Find where the given text appears and provide that cell's center as (X, Y) coordinate. 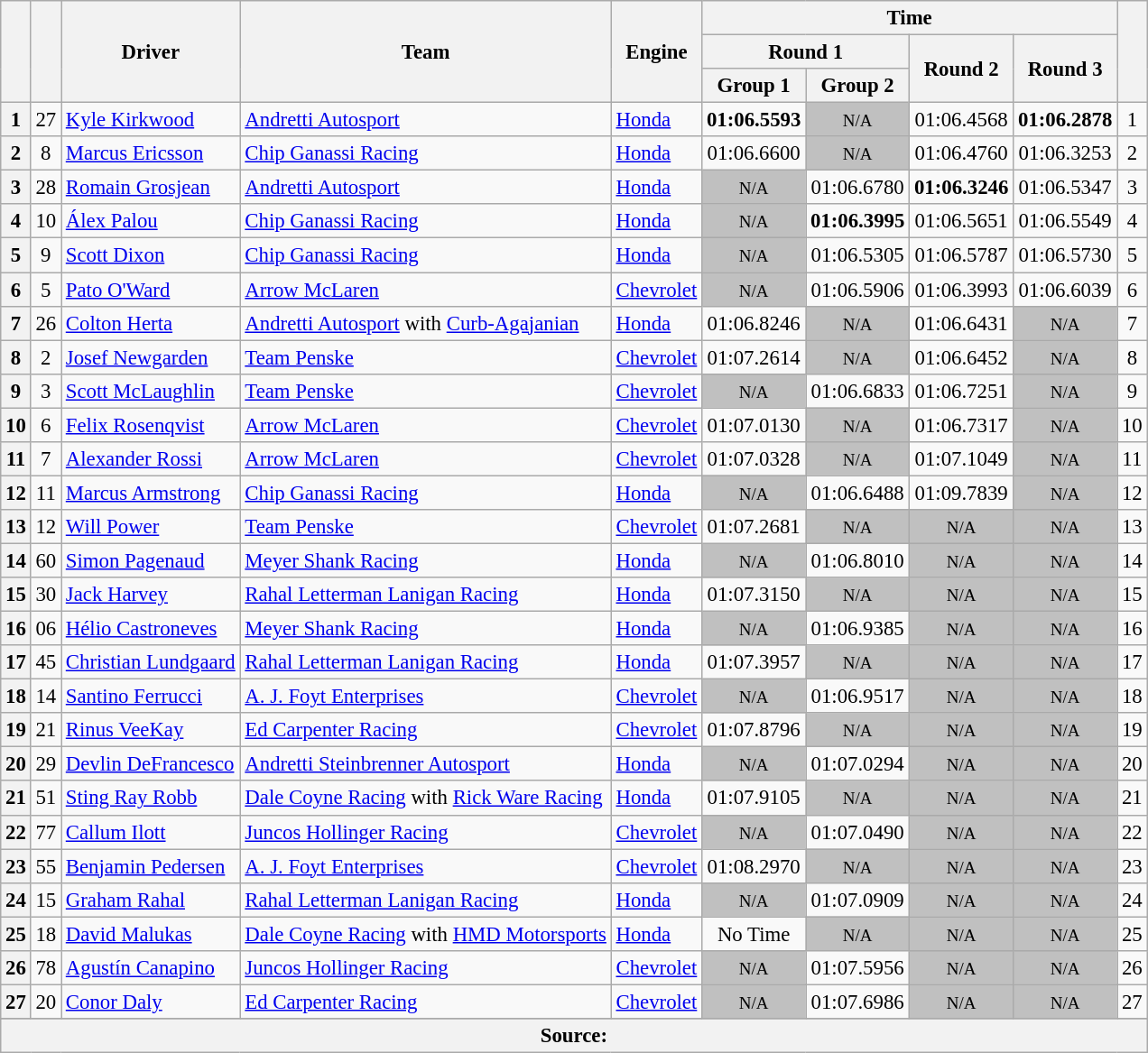
Álex Palou (152, 221)
28 (45, 188)
01:07.0130 (755, 425)
01:06.5651 (962, 221)
01:06.6452 (962, 357)
01:07.5956 (857, 968)
29 (45, 764)
01:06.5906 (857, 290)
Christian Lundgaard (152, 662)
77 (45, 832)
Santino Ferrucci (152, 697)
Jack Harvey (152, 595)
01:06.3995 (857, 221)
Round 3 (1065, 69)
01:07.0294 (857, 764)
01:07.1049 (962, 459)
Callum Ilott (152, 832)
01:06.8010 (857, 560)
Colton Herta (152, 323)
Agustín Canapino (152, 968)
01:07.8796 (755, 730)
01:06.9517 (857, 697)
51 (45, 799)
Andretti Steinbrenner Autosport (426, 764)
David Malukas (152, 934)
01:07.2681 (755, 527)
60 (45, 560)
01:06.5347 (1065, 188)
Engine (656, 52)
78 (45, 968)
Round 1 (806, 52)
30 (45, 595)
01:08.2970 (755, 866)
Driver (152, 52)
Marcus Armstrong (152, 493)
01:06.6431 (962, 323)
Rinus VeeKay (152, 730)
Source: (574, 1036)
06 (45, 629)
01:06.7317 (962, 425)
Benjamin Pedersen (152, 866)
01:06.5549 (1065, 221)
Graham Rahal (152, 900)
01:06.3246 (962, 188)
01:06.5593 (755, 120)
01:06.5305 (857, 255)
01:07.3150 (755, 595)
55 (45, 866)
Time (910, 18)
Andretti Autosport with Curb-Agajanian (426, 323)
01:07.6986 (857, 1002)
01:07.0328 (755, 459)
Alexander Rossi (152, 459)
Dale Coyne Racing with Rick Ware Racing (426, 799)
Romain Grosjean (152, 188)
Felix Rosenqvist (152, 425)
01:06.6600 (755, 153)
01:06.2878 (1065, 120)
Simon Pagenaud (152, 560)
01:06.7251 (962, 391)
01:07.0490 (857, 832)
01:06.9385 (857, 629)
01:07.2614 (755, 357)
01:09.7839 (962, 493)
Devlin DeFrancesco (152, 764)
Kyle Kirkwood (152, 120)
Group 2 (857, 86)
Josef Newgarden (152, 357)
01:06.6833 (857, 391)
01:07.9105 (755, 799)
01:07.3957 (755, 662)
Group 1 (755, 86)
Dale Coyne Racing with HMD Motorsports (426, 934)
01:06.6780 (857, 188)
01:06.6488 (857, 493)
Scott Dixon (152, 255)
01:06.4568 (962, 120)
45 (45, 662)
Team (426, 52)
No Time (755, 934)
01:06.6039 (1065, 290)
Sting Ray Robb (152, 799)
01:06.4760 (962, 153)
Conor Daly (152, 1002)
Round 2 (962, 69)
01:06.8246 (755, 323)
Scott McLaughlin (152, 391)
Pato O'Ward (152, 290)
Will Power (152, 527)
Marcus Ericsson (152, 153)
01:06.5730 (1065, 255)
Hélio Castroneves (152, 629)
01:06.3993 (962, 290)
01:06.5787 (962, 255)
01:07.0909 (857, 900)
01:06.3253 (1065, 153)
